Search for the cell housing the specified text and yield its (x, y) center coordinate. 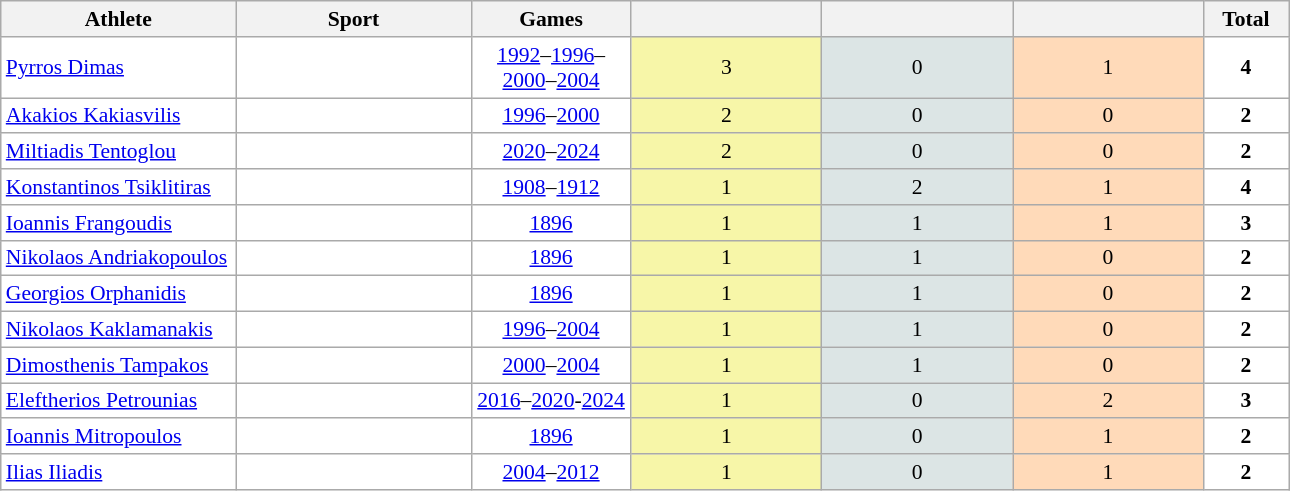
Georgios Orphanidis (118, 294)
2020–2024 (551, 152)
Akakios Kakiasvilis (118, 116)
Nikolaos Andriakopoulos (118, 258)
1996–2000 (551, 116)
Dimosthenis Tampakos (118, 365)
Total (1246, 19)
Nikolaos Kaklamanakis (118, 330)
Konstantinos Tsiklitiras (118, 187)
Athlete (118, 19)
2000–2004 (551, 365)
1992–1996–2000–2004 (551, 68)
1996–2004 (551, 330)
Games (551, 19)
2016–2020-2024 (551, 401)
Pyrros Dimas (118, 68)
Ioannis Frangoudis (118, 223)
Eleftherios Petrounias (118, 401)
Ilias Iliadis (118, 472)
1908–1912 (551, 187)
Ioannis Mitropoulos (118, 437)
Sport (354, 19)
Miltiadis Tentoglou (118, 152)
2004–2012 (551, 472)
